Return the [x, y] coordinate for the center point of the cell that contains the specified text.  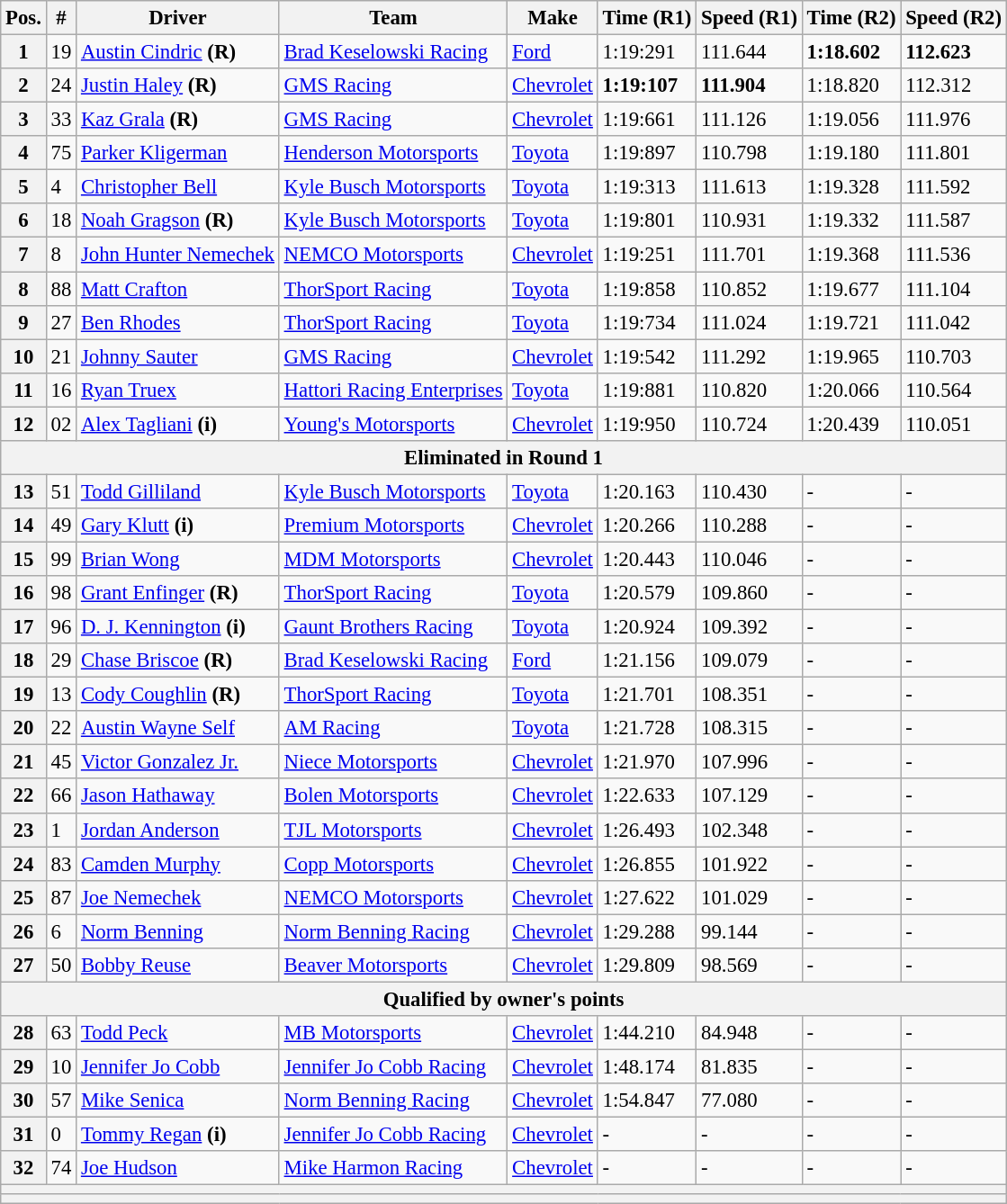
Mike Harmon Racing [393, 1168]
12 [23, 424]
Norm Benning [178, 931]
Todd Peck [178, 1033]
D. J. Kennington (i) [178, 627]
1:19.965 [851, 356]
51 [61, 491]
Ryan Truex [178, 390]
1:29.809 [647, 966]
Christopher Bell [178, 187]
Copp Motorsports [393, 864]
83 [61, 864]
3 [23, 120]
Grant Enfinger (R) [178, 593]
1:26.855 [647, 864]
1:20.163 [647, 491]
75 [61, 153]
111.801 [954, 153]
111.042 [954, 322]
84.948 [750, 1033]
110.051 [954, 424]
66 [61, 796]
Brian Wong [178, 559]
99.144 [750, 931]
31 [23, 1135]
9 [23, 322]
Parker Kligerman [178, 153]
Jennifer Jo Cobb [178, 1066]
110.703 [954, 356]
107.996 [750, 762]
1:21.728 [647, 728]
MB Motorsports [393, 1033]
Todd Gilliland [178, 491]
Victor Gonzalez Jr. [178, 762]
Time (R2) [851, 18]
110.046 [750, 559]
30 [23, 1101]
1:19:291 [647, 52]
02 [61, 424]
111.613 [750, 187]
1:19.180 [851, 153]
1:19:107 [647, 85]
1:20.579 [647, 593]
Young's Motorsports [393, 424]
23 [23, 830]
1:20.266 [647, 526]
Driver [178, 18]
Speed (R1) [750, 18]
1:54.847 [647, 1101]
Ben Rhodes [178, 322]
Joe Nemechek [178, 897]
26 [23, 931]
17 [23, 627]
50 [61, 966]
Hattori Racing Enterprises [393, 390]
MDM Motorsports [393, 559]
Time (R1) [647, 18]
Jason Hathaway [178, 796]
11 [23, 390]
1:27.622 [647, 897]
1:19.328 [851, 187]
Bolen Motorsports [393, 796]
109.079 [750, 660]
Niece Motorsports [393, 762]
Mike Senica [178, 1101]
108.351 [750, 695]
110.931 [750, 220]
2 [23, 85]
1:48.174 [647, 1066]
111.701 [750, 255]
Beaver Motorsports [393, 966]
15 [23, 559]
1:19.677 [851, 289]
Austin Wayne Self [178, 728]
110.820 [750, 390]
Speed (R2) [954, 18]
14 [23, 526]
45 [61, 762]
Make [553, 18]
110.852 [750, 289]
7 [23, 255]
74 [61, 1168]
1:20.439 [851, 424]
1:19:734 [647, 322]
111.292 [750, 356]
110.564 [954, 390]
33 [61, 120]
111.104 [954, 289]
88 [61, 289]
111.024 [750, 322]
Justin Haley (R) [178, 85]
TJL Motorsports [393, 830]
102.348 [750, 830]
32 [23, 1168]
109.392 [750, 627]
Matt Crafton [178, 289]
John Hunter Nemechek [178, 255]
110.288 [750, 526]
101.029 [750, 897]
112.312 [954, 85]
Pos. [23, 18]
77.080 [750, 1101]
Tommy Regan (i) [178, 1135]
Henderson Motorsports [393, 153]
1:29.288 [647, 931]
111.587 [954, 220]
1:19.721 [851, 322]
101.922 [750, 864]
5 [23, 187]
1:19:950 [647, 424]
1:19:858 [647, 289]
Alex Tagliani (i) [178, 424]
Team [393, 18]
1:19:897 [647, 153]
Eliminated in Round 1 [504, 458]
110.430 [750, 491]
Cody Coughlin (R) [178, 695]
111.976 [954, 120]
1:20.924 [647, 627]
Camden Murphy [178, 864]
1:21.156 [647, 660]
Qualified by owner's points [504, 999]
1:19:542 [647, 356]
1:22.633 [647, 796]
Noah Gragson (R) [178, 220]
Kaz Grala (R) [178, 120]
0 [61, 1135]
111.126 [750, 120]
Joe Hudson [178, 1168]
1:19:251 [647, 255]
28 [23, 1033]
111.904 [750, 85]
1:19:661 [647, 120]
Gary Klutt (i) [178, 526]
108.315 [750, 728]
1:20.066 [851, 390]
25 [23, 897]
Gaunt Brothers Racing [393, 627]
98 [61, 593]
AM Racing [393, 728]
99 [61, 559]
Jordan Anderson [178, 830]
49 [61, 526]
Austin Cindric (R) [178, 52]
63 [61, 1033]
1:44.210 [647, 1033]
81.835 [750, 1066]
Premium Motorsports [393, 526]
Johnny Sauter [178, 356]
1:19:801 [647, 220]
109.860 [750, 593]
1:20.443 [647, 559]
# [61, 18]
1:18.602 [851, 52]
1:19:313 [647, 187]
98.569 [750, 966]
111.644 [750, 52]
1:21.970 [647, 762]
87 [61, 897]
1:19.332 [851, 220]
1:26.493 [647, 830]
112.623 [954, 52]
Chase Briscoe (R) [178, 660]
111.536 [954, 255]
1:19:881 [647, 390]
110.724 [750, 424]
107.129 [750, 796]
1:19.368 [851, 255]
1:21.701 [647, 695]
1:18.820 [851, 85]
96 [61, 627]
57 [61, 1101]
110.798 [750, 153]
111.592 [954, 187]
20 [23, 728]
1:19.056 [851, 120]
Bobby Reuse [178, 966]
